Detect which cell encompasses the target text, then output its [X, Y] center coordinate. 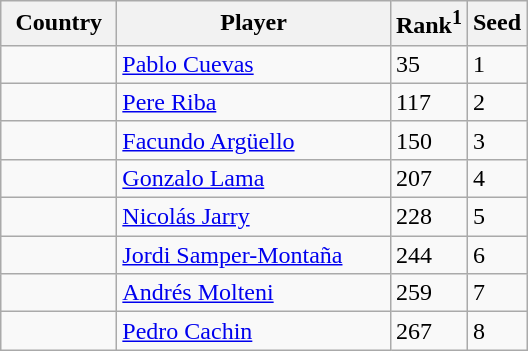
4 [496, 178]
Nicolás Jarry [254, 217]
117 [428, 102]
2 [496, 102]
Country [59, 24]
Rank1 [428, 24]
Gonzalo Lama [254, 178]
150 [428, 140]
244 [428, 255]
228 [428, 217]
Seed [496, 24]
Player [254, 24]
6 [496, 255]
7 [496, 293]
Facundo Argüello [254, 140]
Andrés Molteni [254, 293]
5 [496, 217]
Pere Riba [254, 102]
3 [496, 140]
207 [428, 178]
8 [496, 331]
267 [428, 331]
Pablo Cuevas [254, 64]
35 [428, 64]
1 [496, 64]
Pedro Cachin [254, 331]
Jordi Samper-Montaña [254, 255]
259 [428, 293]
